Return [x, y] of the center of cell containing provided text 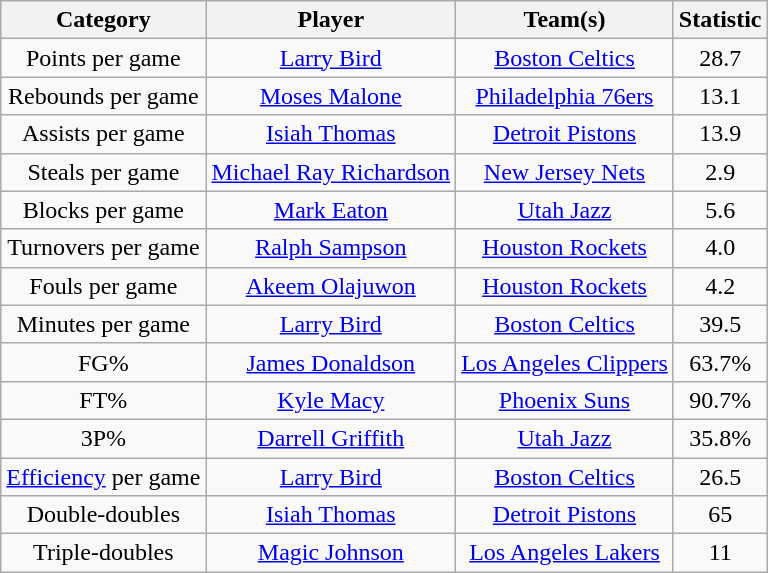
Minutes per game [104, 324]
Team(s) [565, 20]
New Jersey Nets [565, 172]
Double-doubles [104, 515]
James Donaldson [331, 362]
Darrell Griffith [331, 438]
Ralph Sampson [331, 248]
Los Angeles Clippers [565, 362]
Akeem Olajuwon [331, 286]
Category [104, 20]
2.9 [720, 172]
Efficiency per game [104, 477]
4.0 [720, 248]
Statistic [720, 20]
Blocks per game [104, 210]
Los Angeles Lakers [565, 553]
Triple-doubles [104, 553]
13.9 [720, 134]
Player [331, 20]
5.6 [720, 210]
Moses Malone [331, 96]
Phoenix Suns [565, 400]
39.5 [720, 324]
Fouls per game [104, 286]
28.7 [720, 58]
90.7% [720, 400]
Steals per game [104, 172]
35.8% [720, 438]
13.1 [720, 96]
Kyle Macy [331, 400]
Points per game [104, 58]
FT% [104, 400]
Assists per game [104, 134]
63.7% [720, 362]
Philadelphia 76ers [565, 96]
65 [720, 515]
3P% [104, 438]
Magic Johnson [331, 553]
Rebounds per game [104, 96]
Mark Eaton [331, 210]
4.2 [720, 286]
11 [720, 553]
Turnovers per game [104, 248]
26.5 [720, 477]
Michael Ray Richardson [331, 172]
FG% [104, 362]
